Locate the cell with the specified text and output its (x, y) center coordinate. 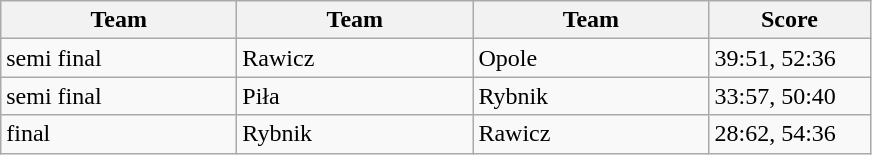
39:51, 52:36 (790, 58)
Piła (355, 96)
final (119, 134)
Opole (591, 58)
Score (790, 20)
33:57, 50:40 (790, 96)
28:62, 54:36 (790, 134)
